Return (X, Y) of the center of cell containing provided text 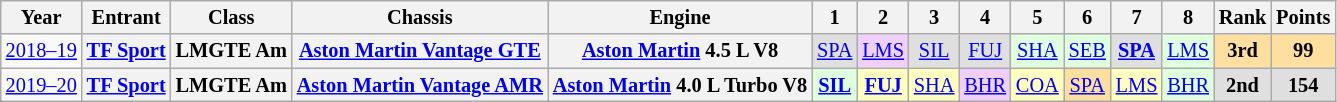
3rd (1242, 51)
6 (1088, 17)
Aston Martin Vantage GTE (420, 51)
99 (1303, 51)
Points (1303, 17)
154 (1303, 85)
Aston Martin 4.0 L Turbo V8 (680, 85)
7 (1137, 17)
2nd (1242, 85)
4 (985, 17)
2019–20 (42, 85)
Chassis (420, 17)
3 (934, 17)
Year (42, 17)
SEB (1088, 51)
Engine (680, 17)
Aston Martin Vantage AMR (420, 85)
1 (834, 17)
Rank (1242, 17)
COA (1038, 85)
Aston Martin 4.5 L V8 (680, 51)
5 (1038, 17)
8 (1188, 17)
2 (883, 17)
Entrant (126, 17)
Class (232, 17)
2018–19 (42, 51)
